Scan for the cell matching the given text and deliver its [X, Y] coordinate at center. 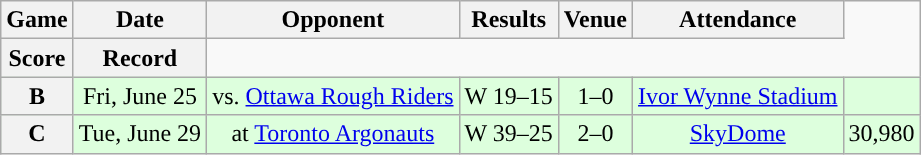
vs. Ottawa Rough Riders [333, 96]
at Toronto Argonauts [333, 134]
Game [37, 20]
Date [140, 20]
Ivor Wynne Stadium [738, 96]
B [37, 96]
30,980 [882, 134]
Tue, June 29 [140, 134]
Opponent [333, 20]
SkyDome [738, 134]
W 39–25 [508, 134]
Results [508, 20]
Venue [595, 20]
C [37, 134]
Attendance [738, 20]
2–0 [595, 134]
1–0 [595, 96]
Record [140, 58]
Fri, June 25 [140, 96]
Score [37, 58]
W 19–15 [508, 96]
